Capture the cell that displays the provided text and extract its (X, Y) central coordinate. 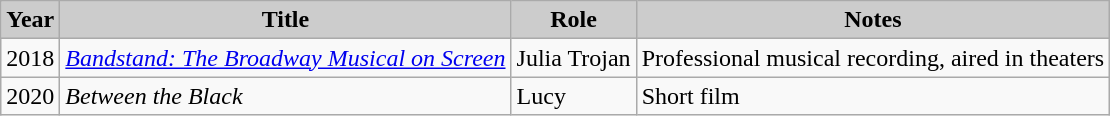
Julia Trojan (574, 58)
Lucy (574, 96)
Professional musical recording, aired in theaters (873, 58)
Short film (873, 96)
Bandstand: The Broadway Musical on Screen (286, 58)
Role (574, 20)
2018 (30, 58)
2020 (30, 96)
Year (30, 20)
Between the Black (286, 96)
Notes (873, 20)
Title (286, 20)
